Pinpoint the cell where the given text exists, returning its (X, Y) midpoint coordinate. 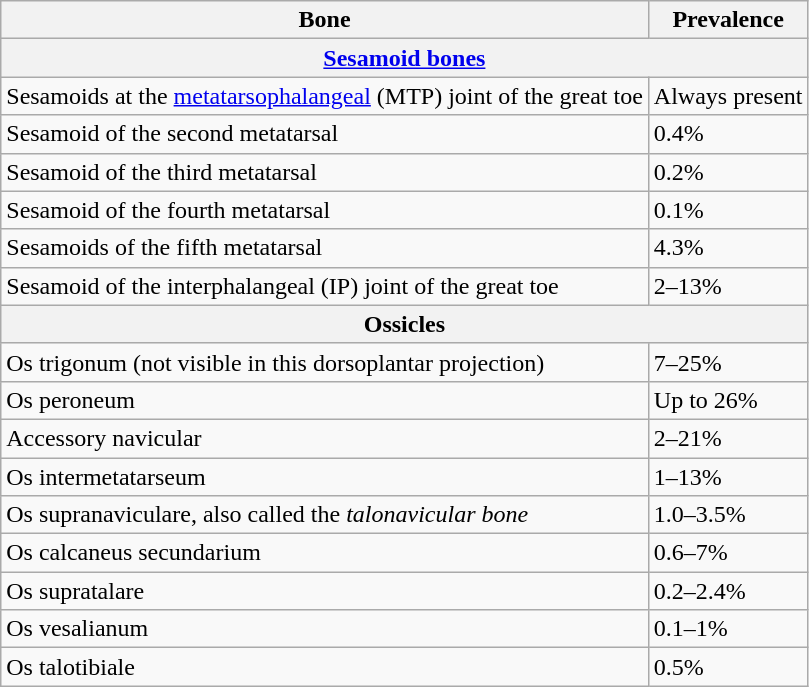
Up to 26% (728, 400)
Sesamoid of the fourth metatarsal (325, 210)
Sesamoids of the fifth metatarsal (325, 248)
Bone (325, 20)
Os supranaviculare, also called the talonavicular bone (325, 515)
0.1% (728, 210)
0.2% (728, 172)
0.2–2.4% (728, 591)
Os supratalare (325, 591)
Os peroneum (325, 400)
0.1–1% (728, 629)
4.3% (728, 248)
0.5% (728, 667)
1.0–3.5% (728, 515)
1–13% (728, 477)
Os talotibiale (325, 667)
Ossicles (404, 324)
Sesamoid of the second metatarsal (325, 134)
2–21% (728, 438)
Accessory navicular (325, 438)
0.4% (728, 134)
Os vesalianum (325, 629)
7–25% (728, 362)
2–13% (728, 286)
Os trigonum (not visible in this dorsoplantar projection) (325, 362)
Sesamoid of the interphalangeal (IP) joint of the great toe (325, 286)
Sesamoid bones (404, 58)
Always present (728, 96)
Os calcaneus secundarium (325, 553)
Prevalence (728, 20)
Sesamoid of the third metatarsal (325, 172)
Sesamoids at the metatarsophalangeal (MTP) joint of the great toe (325, 96)
0.6–7% (728, 553)
Os intermetatarseum (325, 477)
